Find where the given text appears and provide that cell's center as [x, y] coordinate. 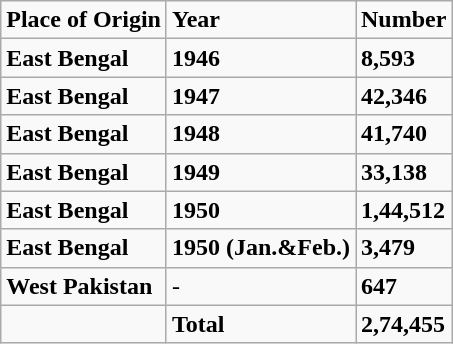
1946 [260, 58]
Total [260, 324]
42,346 [404, 96]
33,138 [404, 172]
3,479 [404, 248]
1949 [260, 172]
41,740 [404, 134]
Year [260, 20]
West Pakistan [84, 286]
2,74,455 [404, 324]
1950 (Jan.&Feb.) [260, 248]
1950 [260, 210]
1948 [260, 134]
647 [404, 286]
Place of Origin [84, 20]
Number [404, 20]
8,593 [404, 58]
- [260, 286]
1947 [260, 96]
1,44,512 [404, 210]
